Return the [x, y] coordinate for the center point of the cell that contains the specified text.  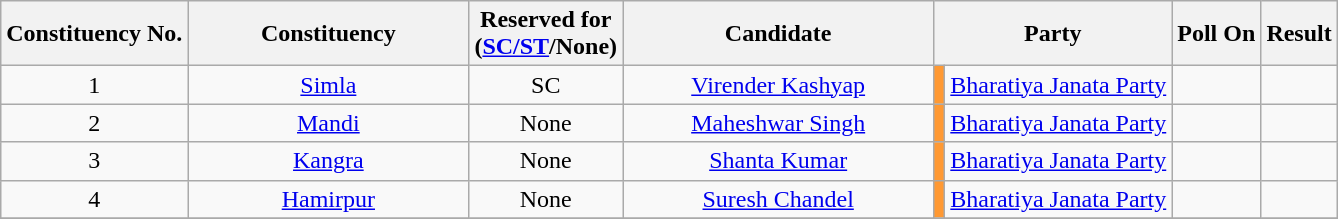
4 [94, 199]
Candidate [778, 34]
1 [94, 85]
Kangra [328, 161]
Constituency [328, 34]
Result [1299, 34]
Mandi [328, 123]
Reserved for(SC/ST/None) [546, 34]
Hamirpur [328, 199]
2 [94, 123]
SC [546, 85]
Simla [328, 85]
Party [1053, 34]
Constituency No. [94, 34]
Suresh Chandel [778, 199]
Shanta Kumar [778, 161]
Maheshwar Singh [778, 123]
Virender Kashyap [778, 85]
Poll On [1216, 34]
3 [94, 161]
